Locate the cell with the specified text and output its (x, y) center coordinate. 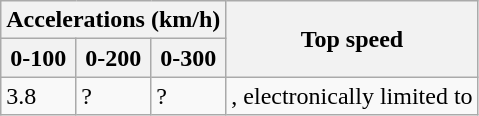
, electronically limited to (352, 96)
Top speed (352, 39)
0-100 (38, 58)
3.8 (38, 96)
0-200 (114, 58)
Accelerations (km/h) (114, 20)
0-300 (188, 58)
